Search for the cell housing the specified text and yield its (x, y) center coordinate. 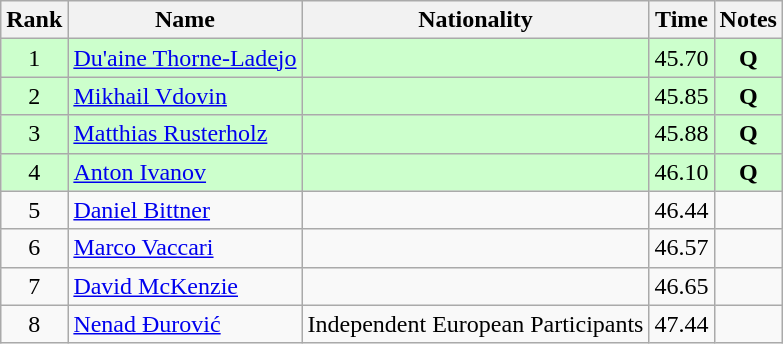
Notes (748, 20)
Independent European Participants (476, 324)
4 (34, 172)
Name (185, 20)
Matthias Rusterholz (185, 134)
Anton Ivanov (185, 172)
7 (34, 286)
47.44 (682, 324)
Rank (34, 20)
1 (34, 58)
45.70 (682, 58)
45.85 (682, 96)
Du'aine Thorne-Ladejo (185, 58)
2 (34, 96)
David McKenzie (185, 286)
8 (34, 324)
Nenad Đurović (185, 324)
5 (34, 210)
6 (34, 248)
Daniel Bittner (185, 210)
45.88 (682, 134)
46.44 (682, 210)
46.57 (682, 248)
Nationality (476, 20)
3 (34, 134)
Marco Vaccari (185, 248)
46.10 (682, 172)
Time (682, 20)
Mikhail Vdovin (185, 96)
46.65 (682, 286)
